Capture the cell that displays the provided text and extract its [X, Y] central coordinate. 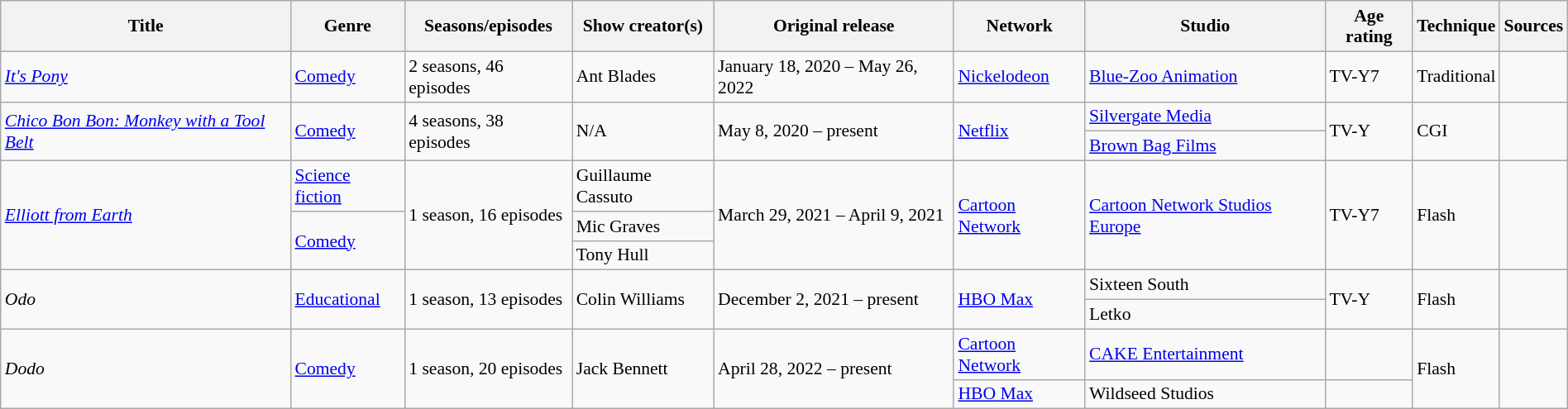
March 29, 2021 – April 9, 2021 [834, 216]
Nickelodeon [1019, 76]
CAKE Entertainment [1205, 354]
CGI [1456, 131]
April 28, 2022 – present [834, 369]
Cartoon Network Studios Europe [1205, 216]
Educational [347, 299]
It's Pony [146, 76]
Wildseed Studios [1205, 394]
Dodo [146, 369]
Tony Hull [643, 255]
Silvergate Media [1205, 117]
N/A [643, 131]
Colin Williams [643, 299]
2 seasons, 46 episodes [488, 76]
4 seasons, 38 episodes [488, 131]
Elliott from Earth [146, 216]
Guillaume Cassuto [643, 187]
Age rating [1369, 26]
Sources [1533, 26]
December 2, 2021 – present [834, 299]
Odo [146, 299]
Original release [834, 26]
Mic Graves [643, 226]
Traditional [1456, 76]
1 season, 13 episodes [488, 299]
Brown Bag Films [1205, 146]
1 season, 20 episodes [488, 369]
1 season, 16 episodes [488, 216]
Letko [1205, 315]
Sixteen South [1205, 285]
Jack Bennett [643, 369]
Technique [1456, 26]
Ant Blades [643, 76]
January 18, 2020 – May 26, 2022 [834, 76]
Seasons/episodes [488, 26]
Blue-Zoo Animation [1205, 76]
Network [1019, 26]
Show creator(s) [643, 26]
Title [146, 26]
Studio [1205, 26]
Netflix [1019, 131]
May 8, 2020 – present [834, 131]
Genre [347, 26]
Science fiction [347, 187]
Chico Bon Bon: Monkey with a Tool Belt [146, 131]
